Find where the given text appears and provide that cell's center as [x, y] coordinate. 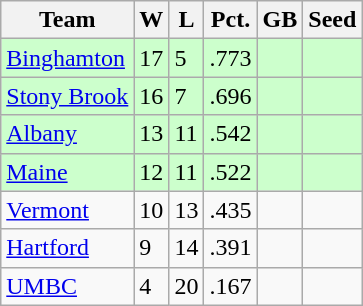
L [186, 20]
.773 [230, 58]
Pct. [230, 20]
W [152, 20]
9 [152, 248]
10 [152, 210]
Albany [68, 134]
.391 [230, 248]
Maine [68, 172]
Team [68, 20]
12 [152, 172]
20 [186, 286]
14 [186, 248]
Hartford [68, 248]
5 [186, 58]
Stony Brook [68, 96]
4 [152, 286]
.435 [230, 210]
.522 [230, 172]
.542 [230, 134]
Binghamton [68, 58]
.167 [230, 286]
GB [280, 20]
17 [152, 58]
Seed [332, 20]
.696 [230, 96]
16 [152, 96]
UMBC [68, 286]
7 [186, 96]
Vermont [68, 210]
